Output the (x, y) coordinate of the center of the cell containing the given text.  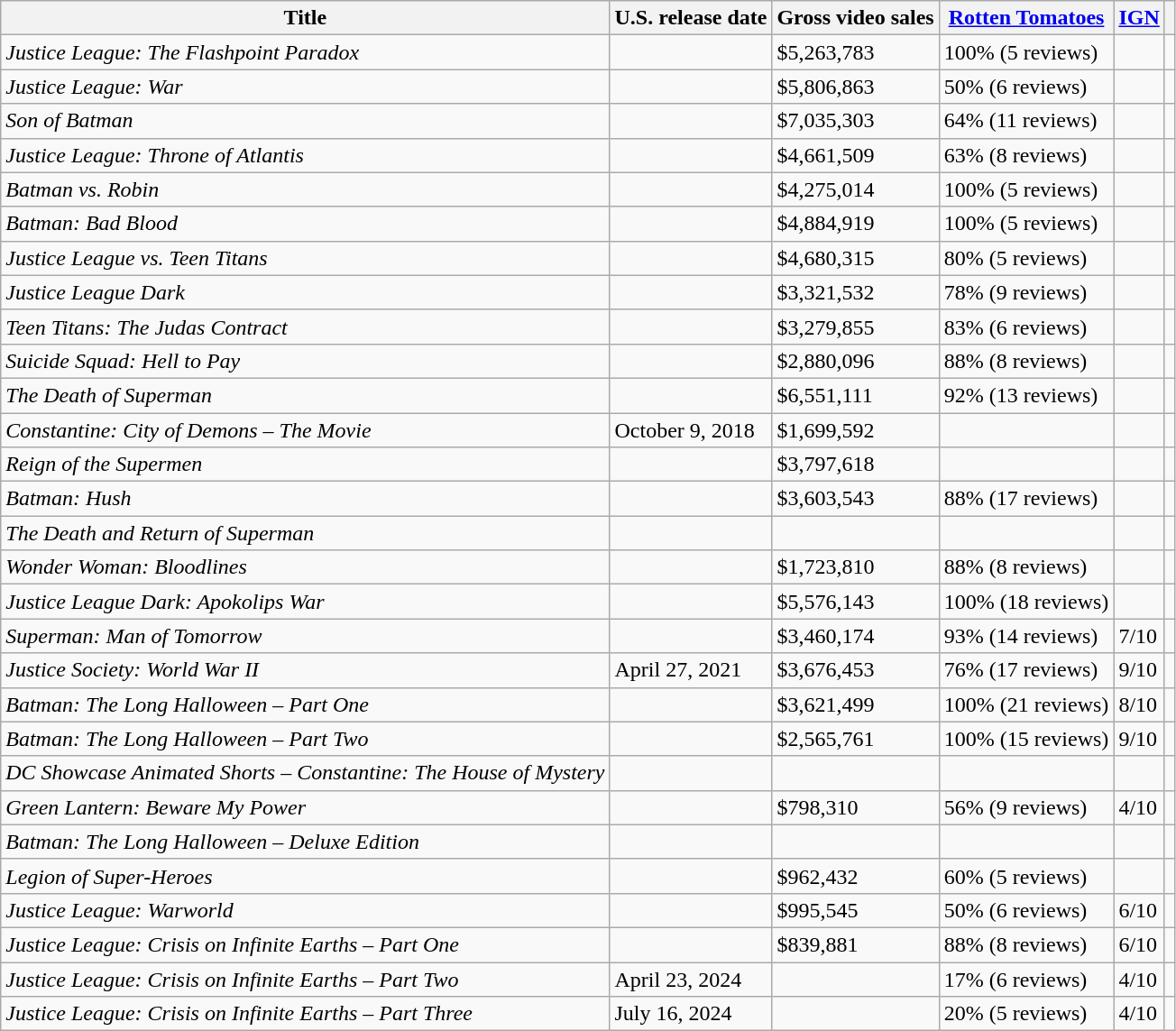
100% (21 reviews) (1026, 704)
Justice League Dark (305, 292)
$3,797,618 (855, 465)
64% (11 reviews) (1026, 121)
$4,680,315 (855, 258)
Teen Titans: The Judas Contract (305, 327)
$1,699,592 (855, 430)
63% (8 reviews) (1026, 155)
20% (5 reviews) (1026, 1014)
$3,676,453 (855, 670)
$839,881 (855, 944)
$995,545 (855, 910)
Justice League vs. Teen Titans (305, 258)
$6,551,111 (855, 395)
Wonder Woman: Bloodlines (305, 567)
$3,321,532 (855, 292)
$3,603,543 (855, 499)
April 27, 2021 (691, 670)
Green Lantern: Beware My Power (305, 807)
93% (14 reviews) (1026, 636)
$798,310 (855, 807)
July 16, 2024 (691, 1014)
Justice League: Throne of Atlantis (305, 155)
Justice Society: World War II (305, 670)
100% (15 reviews) (1026, 739)
Son of Batman (305, 121)
Justice League Dark: Apokolips War (305, 602)
The Death and Return of Superman (305, 533)
U.S. release date (691, 18)
80% (5 reviews) (1026, 258)
IGN (1139, 18)
$1,723,810 (855, 567)
100% (18 reviews) (1026, 602)
$4,884,919 (855, 224)
Constantine: City of Demons – The Movie (305, 430)
Justice League: War (305, 87)
$5,806,863 (855, 87)
$2,880,096 (855, 361)
April 23, 2024 (691, 979)
Justice League: Warworld (305, 910)
Superman: Man of Tomorrow (305, 636)
$3,279,855 (855, 327)
$962,432 (855, 876)
7/10 (1139, 636)
$4,275,014 (855, 189)
92% (13 reviews) (1026, 395)
56% (9 reviews) (1026, 807)
Gross video sales (855, 18)
$3,621,499 (855, 704)
DC Showcase Animated Shorts – Constantine: The House of Mystery (305, 773)
8/10 (1139, 704)
Title (305, 18)
60% (5 reviews) (1026, 876)
The Death of Superman (305, 395)
Reign of the Supermen (305, 465)
Batman: Hush (305, 499)
Justice League: Crisis on Infinite Earths – Part One (305, 944)
$5,576,143 (855, 602)
17% (6 reviews) (1026, 979)
Legion of Super-Heroes (305, 876)
Rotten Tomatoes (1026, 18)
88% (17 reviews) (1026, 499)
Batman: The Long Halloween – Part Two (305, 739)
Batman: The Long Halloween – Deluxe Edition (305, 842)
Justice League: Crisis on Infinite Earths – Part Two (305, 979)
$2,565,761 (855, 739)
$7,035,303 (855, 121)
Batman vs. Robin (305, 189)
Justice League: The Flashpoint Paradox (305, 52)
Suicide Squad: Hell to Pay (305, 361)
October 9, 2018 (691, 430)
Batman: Bad Blood (305, 224)
Batman: The Long Halloween – Part One (305, 704)
$4,661,509 (855, 155)
Justice League: Crisis on Infinite Earths – Part Three (305, 1014)
83% (6 reviews) (1026, 327)
76% (17 reviews) (1026, 670)
$3,460,174 (855, 636)
$5,263,783 (855, 52)
78% (9 reviews) (1026, 292)
